Identify which cell holds the provided text, then report its [x, y] central coordinate. 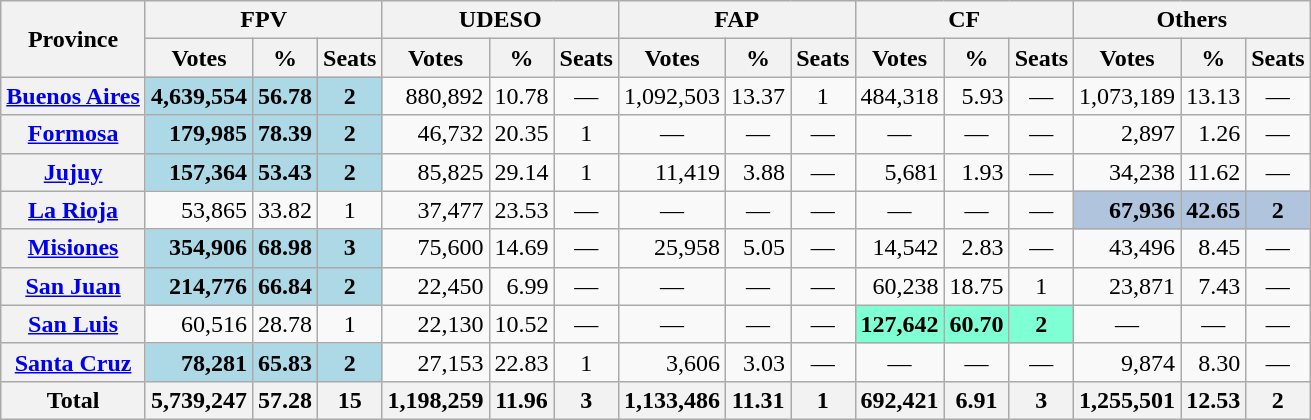
8.30 [1214, 362]
880,892 [436, 96]
La Rioja [74, 210]
Misiones [74, 248]
484,318 [900, 96]
3.88 [758, 172]
43,496 [1128, 248]
20.35 [522, 134]
10.52 [522, 324]
22,450 [436, 286]
Santa Cruz [74, 362]
60,238 [900, 286]
11.31 [758, 400]
1,255,501 [1128, 400]
692,421 [900, 400]
Province [74, 39]
127,642 [900, 324]
78.39 [284, 134]
7.43 [1214, 286]
Jujuy [74, 172]
6.91 [976, 400]
15 [350, 400]
CF [964, 20]
8.45 [1214, 248]
27,153 [436, 362]
San Luis [74, 324]
22,130 [436, 324]
37,477 [436, 210]
25,958 [672, 248]
66.84 [284, 286]
65.83 [284, 362]
23.53 [522, 210]
3,606 [672, 362]
75,600 [436, 248]
34,238 [1128, 172]
2.83 [976, 248]
13.37 [758, 96]
Total [74, 400]
46,732 [436, 134]
FAP [736, 20]
23,871 [1128, 286]
28.78 [284, 324]
13.13 [1214, 96]
53,865 [198, 210]
33.82 [284, 210]
22.83 [522, 362]
56.78 [284, 96]
5.05 [758, 248]
214,776 [198, 286]
1,198,259 [436, 400]
11,419 [672, 172]
68.98 [284, 248]
179,985 [198, 134]
Formosa [74, 134]
San Juan [74, 286]
4,639,554 [198, 96]
57.28 [284, 400]
10.78 [522, 96]
85,825 [436, 172]
67,936 [1128, 210]
5,681 [900, 172]
78,281 [198, 362]
60,516 [198, 324]
11.62 [1214, 172]
1,092,503 [672, 96]
1.26 [1214, 134]
18.75 [976, 286]
14,542 [900, 248]
Buenos Aires [74, 96]
1,073,189 [1128, 96]
6.99 [522, 286]
Others [1192, 20]
UDESO [500, 20]
157,364 [198, 172]
FPV [264, 20]
2,897 [1128, 134]
11.96 [522, 400]
12.53 [1214, 400]
14.69 [522, 248]
60.70 [976, 324]
9,874 [1128, 362]
29.14 [522, 172]
53.43 [284, 172]
3.03 [758, 362]
42.65 [1214, 210]
1.93 [976, 172]
1,133,486 [672, 400]
5,739,247 [198, 400]
354,906 [198, 248]
5.93 [976, 96]
